Identify which cell holds the provided text, then report its (x, y) central coordinate. 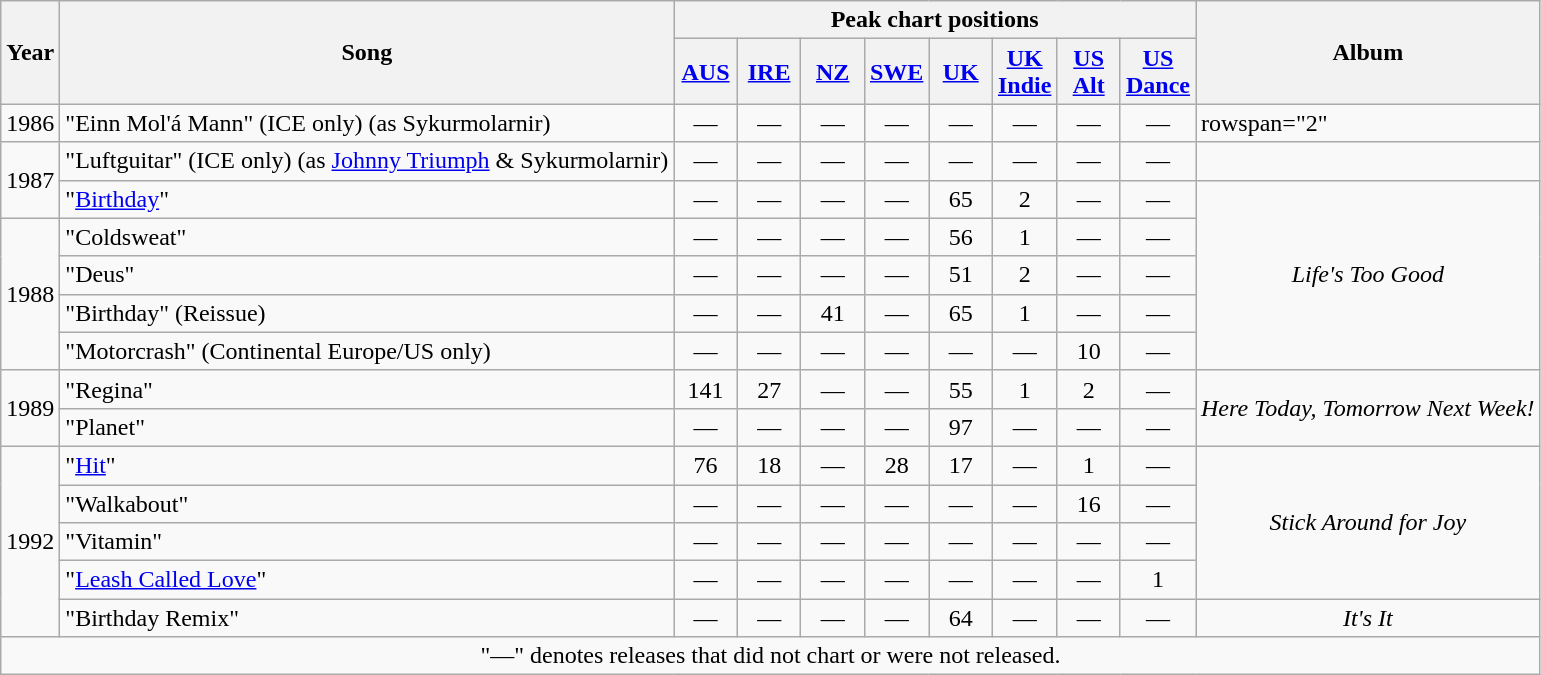
IRE (769, 72)
SWE (896, 72)
"Leash Called Love" (367, 580)
Year (30, 52)
AUS (706, 72)
1986 (30, 123)
"Walkabout" (367, 503)
76 (706, 465)
55 (961, 389)
"Einn Mol'á Mann" (ICE only) (as Sykurmolarnir) (367, 123)
Stick Around for Joy (1368, 522)
1987 (30, 180)
51 (961, 275)
"Birthday Remix" (367, 618)
"Vitamin" (367, 542)
64 (961, 618)
1989 (30, 408)
US Dance (1158, 72)
"Hit" (367, 465)
17 (961, 465)
97 (961, 427)
Peak chart positions (935, 20)
Album (1368, 52)
"Deus" (367, 275)
UK Indie (1024, 72)
"Motorcrash" (Continental Europe/US only) (367, 351)
16 (1089, 503)
US Alt (1089, 72)
"Regina" (367, 389)
Here Today, Tomorrow Next Week! (1368, 408)
56 (961, 237)
NZ (833, 72)
"—" denotes releases that did not chart or were not released. (770, 656)
1988 (30, 294)
41 (833, 313)
"Planet" (367, 427)
"Birthday" (367, 199)
"Coldsweat" (367, 237)
Life's Too Good (1368, 275)
"Luftguitar" (ICE only) (as Johnny Triumph & Sykurmolarnir) (367, 161)
Song (367, 52)
It's It (1368, 618)
UK (961, 72)
10 (1089, 351)
141 (706, 389)
28 (896, 465)
rowspan="2" (1368, 123)
"Birthday" (Reissue) (367, 313)
18 (769, 465)
1992 (30, 541)
27 (769, 389)
